Pinpoint the cell where the given text exists, returning its (x, y) midpoint coordinate. 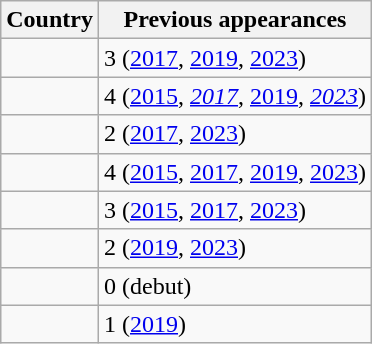
3 (2017, 2019, 2023) (234, 58)
2 (2019, 2023) (234, 248)
2 (2017, 2023) (234, 134)
Country (50, 20)
1 (2019) (234, 324)
3 (2015, 2017, 2023) (234, 210)
0 (debut) (234, 286)
Previous appearances (234, 20)
